Scan for the cell matching the given text and deliver its [x, y] coordinate at center. 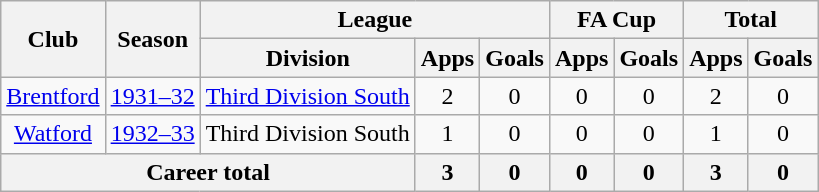
League [374, 20]
Total [751, 20]
Brentford [53, 96]
1931–32 [152, 96]
1932–33 [152, 134]
Club [53, 39]
FA Cup [616, 20]
Division [308, 58]
Career total [208, 172]
Watford [53, 134]
Season [152, 39]
